Search for the cell housing the specified text and yield its (X, Y) center coordinate. 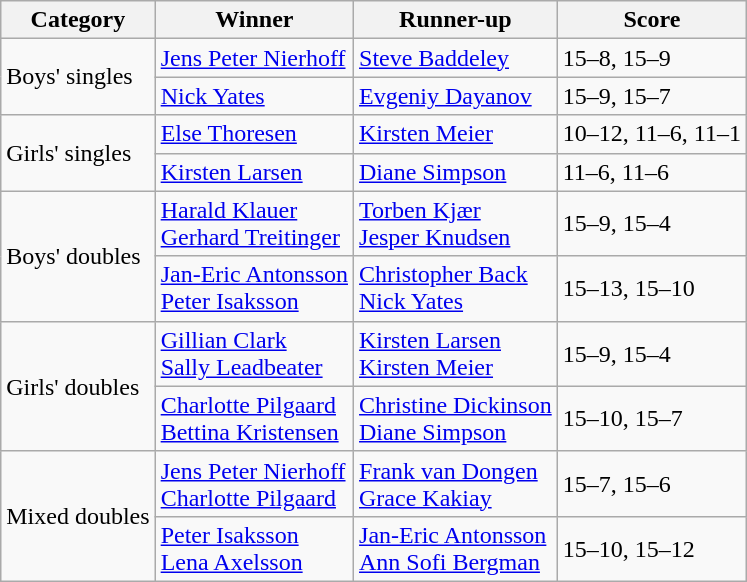
Winner (254, 20)
Christopher Back Nick Yates (456, 288)
Boys' doubles (78, 256)
Nick Yates (254, 96)
Jan-Eric Antonsson Ann Sofi Bergman (456, 548)
15–13, 15–10 (652, 288)
Runner-up (456, 20)
Score (652, 20)
11–6, 11–6 (652, 172)
Kirsten Meier (456, 134)
Charlotte Pilgaard Bettina Kristensen (254, 418)
Kirsten Larsen Kirsten Meier (456, 354)
Girls' doubles (78, 386)
15–10, 15–7 (652, 418)
Else Thoresen (254, 134)
Jens Peter Nierhoff Charlotte Pilgaard (254, 484)
Diane Simpson (456, 172)
Harald Klauer Gerhard Treitinger (254, 224)
Christine Dickinson Diane Simpson (456, 418)
Girls' singles (78, 153)
Boys' singles (78, 77)
Frank van Dongen Grace Kakiay (456, 484)
10–12, 11–6, 11–1 (652, 134)
Steve Baddeley (456, 58)
Peter Isaksson Lena Axelsson (254, 548)
Gillian Clark Sally Leadbeater (254, 354)
15–10, 15–12 (652, 548)
Jens Peter Nierhoff (254, 58)
15–7, 15–6 (652, 484)
Mixed doubles (78, 516)
Torben Kjær Jesper Knudsen (456, 224)
Kirsten Larsen (254, 172)
Evgeniy Dayanov (456, 96)
15–9, 15–7 (652, 96)
15–8, 15–9 (652, 58)
Jan-Eric Antonsson Peter Isaksson (254, 288)
Category (78, 20)
